Locate the cell with the specified text and output its (X, Y) center coordinate. 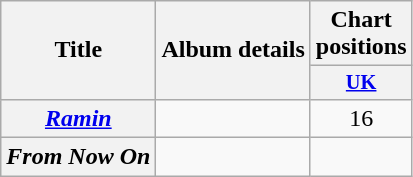
UK (361, 83)
16 (361, 118)
Title (78, 50)
Album details (233, 50)
From Now On (78, 157)
Ramin (78, 118)
Chart positions (361, 34)
